Return the (x, y) coordinate for the center point of the cell that contains the specified text.  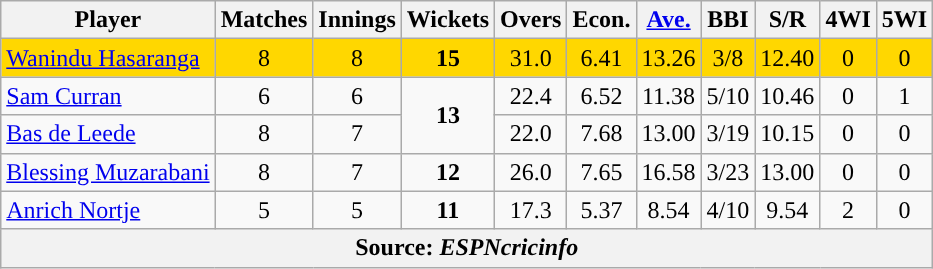
Wanindu Hasaranga (108, 58)
6.41 (602, 58)
22.0 (531, 134)
Player (108, 20)
8.54 (668, 210)
15 (448, 58)
Bas de Leede (108, 134)
3/19 (728, 134)
Overs (531, 20)
11 (448, 210)
13.26 (668, 58)
Source: ESPNcricinfo (467, 248)
7.68 (602, 134)
22.4 (531, 96)
Anrich Nortje (108, 210)
BBI (728, 20)
7.65 (602, 172)
3/23 (728, 172)
Sam Curran (108, 96)
9.54 (788, 210)
Econ. (602, 20)
12.40 (788, 58)
Innings (357, 20)
Wickets (448, 20)
17.3 (531, 210)
13 (448, 115)
16.58 (668, 172)
5.37 (602, 210)
5/10 (728, 96)
Ave. (668, 20)
2 (848, 210)
11.38 (668, 96)
5WI (904, 20)
4WI (848, 20)
10.46 (788, 96)
Matches (264, 20)
Blessing Muzarabani (108, 172)
10.15 (788, 134)
S/R (788, 20)
26.0 (531, 172)
31.0 (531, 58)
6.52 (602, 96)
4/10 (728, 210)
3/8 (728, 58)
1 (904, 96)
12 (448, 172)
